For the text-containing cell, return its midpoint in [x, y] coordinate format. 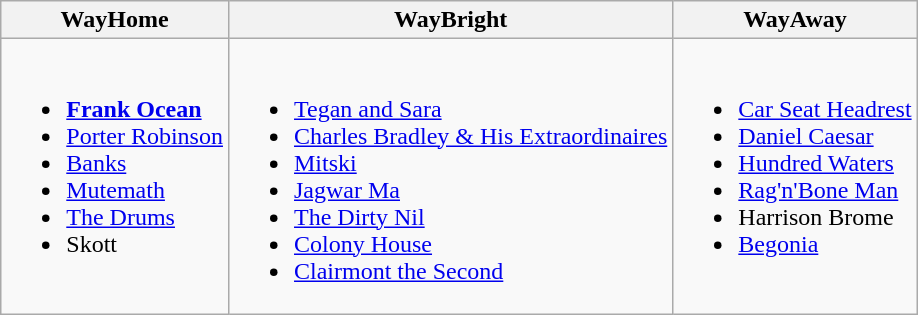
Tegan and SaraCharles Bradley & His ExtraordinairesMitskiJagwar MaThe Dirty NilColony HouseClairmont the Second [450, 176]
WayHome [115, 20]
WayAway [795, 20]
WayBright [450, 20]
Car Seat HeadrestDaniel CaesarHundred WatersRag'n'Bone ManHarrison BromeBegonia [795, 176]
Frank OceanPorter RobinsonBanksMutemathThe DrumsSkott [115, 176]
